Find where the given text appears and provide that cell's center as (x, y) coordinate. 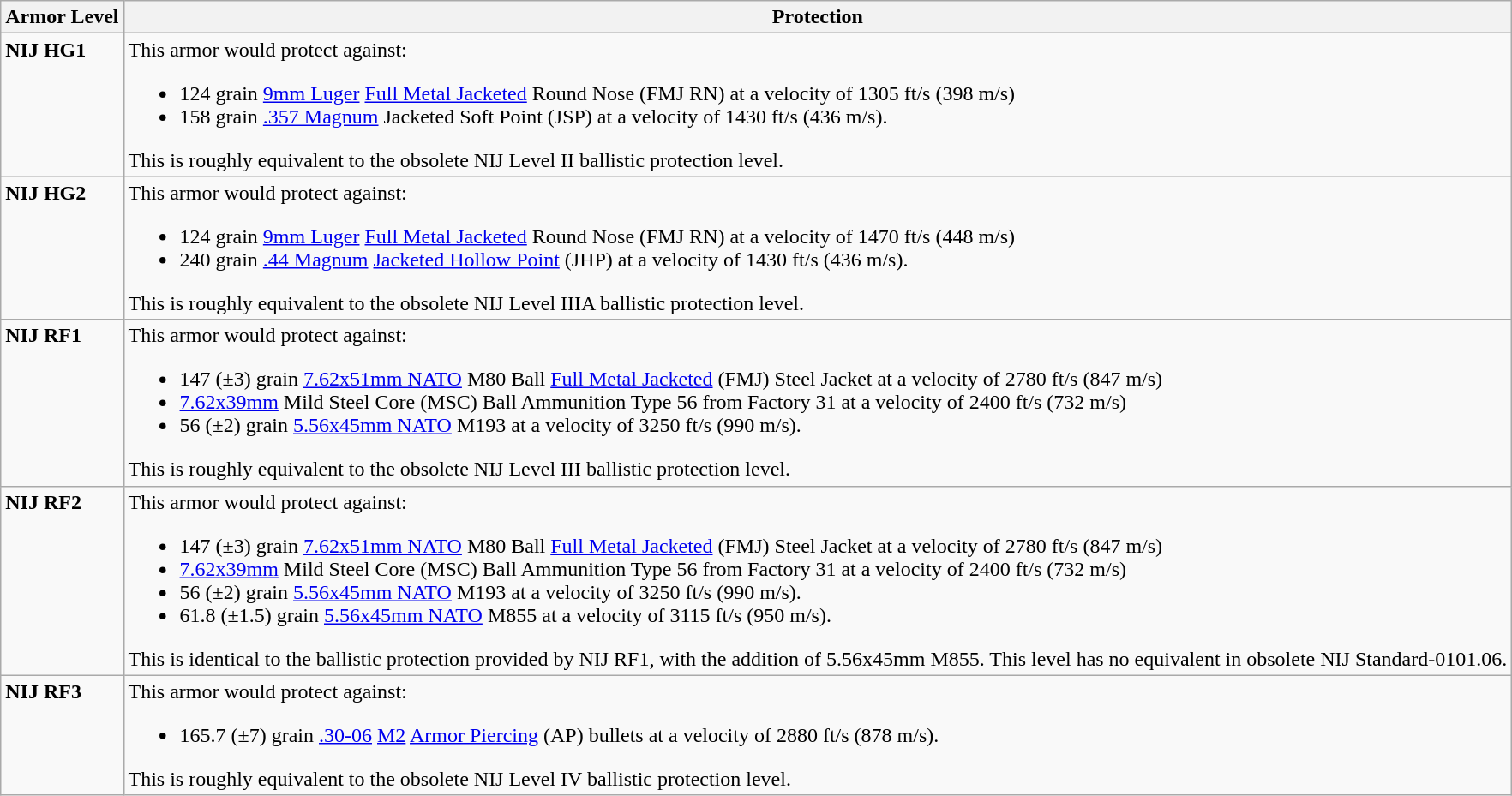
Armor Level (62, 17)
NIJ HG2 (62, 248)
NIJ HG1 (62, 105)
Protection (818, 17)
NIJ RF2 (62, 581)
NIJ RF3 (62, 735)
NIJ RF1 (62, 403)
